Find where the given text appears and provide that cell's center as [X, Y] coordinate. 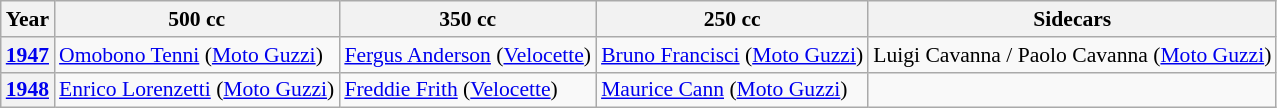
1948 [28, 90]
Year [28, 19]
Freddie Frith (Velocette) [468, 90]
Enrico Lorenzetti (Moto Guzzi) [196, 90]
Maurice Cann (Moto Guzzi) [732, 90]
250 cc [732, 19]
Omobono Tenni (Moto Guzzi) [196, 55]
1947 [28, 55]
Luigi Cavanna / Paolo Cavanna (Moto Guzzi) [1072, 55]
Fergus Anderson (Velocette) [468, 55]
Bruno Francisci (Moto Guzzi) [732, 55]
500 cc [196, 19]
Sidecars [1072, 19]
350 cc [468, 19]
